Detect which cell encompasses the target text, then output its [X, Y] center coordinate. 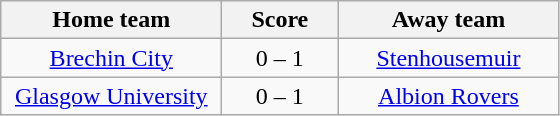
Stenhousemuir [448, 58]
Score [280, 20]
Home team [112, 20]
Albion Rovers [448, 96]
Glasgow University [112, 96]
Brechin City [112, 58]
Away team [448, 20]
